Locate the cell with the specified text and output its [X, Y] center coordinate. 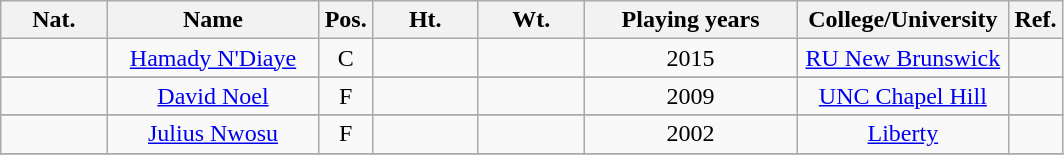
2009 [690, 96]
UNC Chapel Hill [903, 96]
Wt. [531, 20]
College/University [903, 20]
Ref. [1036, 20]
Playing years [690, 20]
Hamady N'Diaye [213, 58]
David Noel [213, 96]
Pos. [346, 20]
Julius Nwosu [213, 134]
Nat. [54, 20]
RU New Brunswick [903, 58]
Ht. [425, 20]
2002 [690, 134]
Liberty [903, 134]
2015 [690, 58]
Name [213, 20]
C [346, 58]
